Search for the cell housing the specified text and yield its [X, Y] center coordinate. 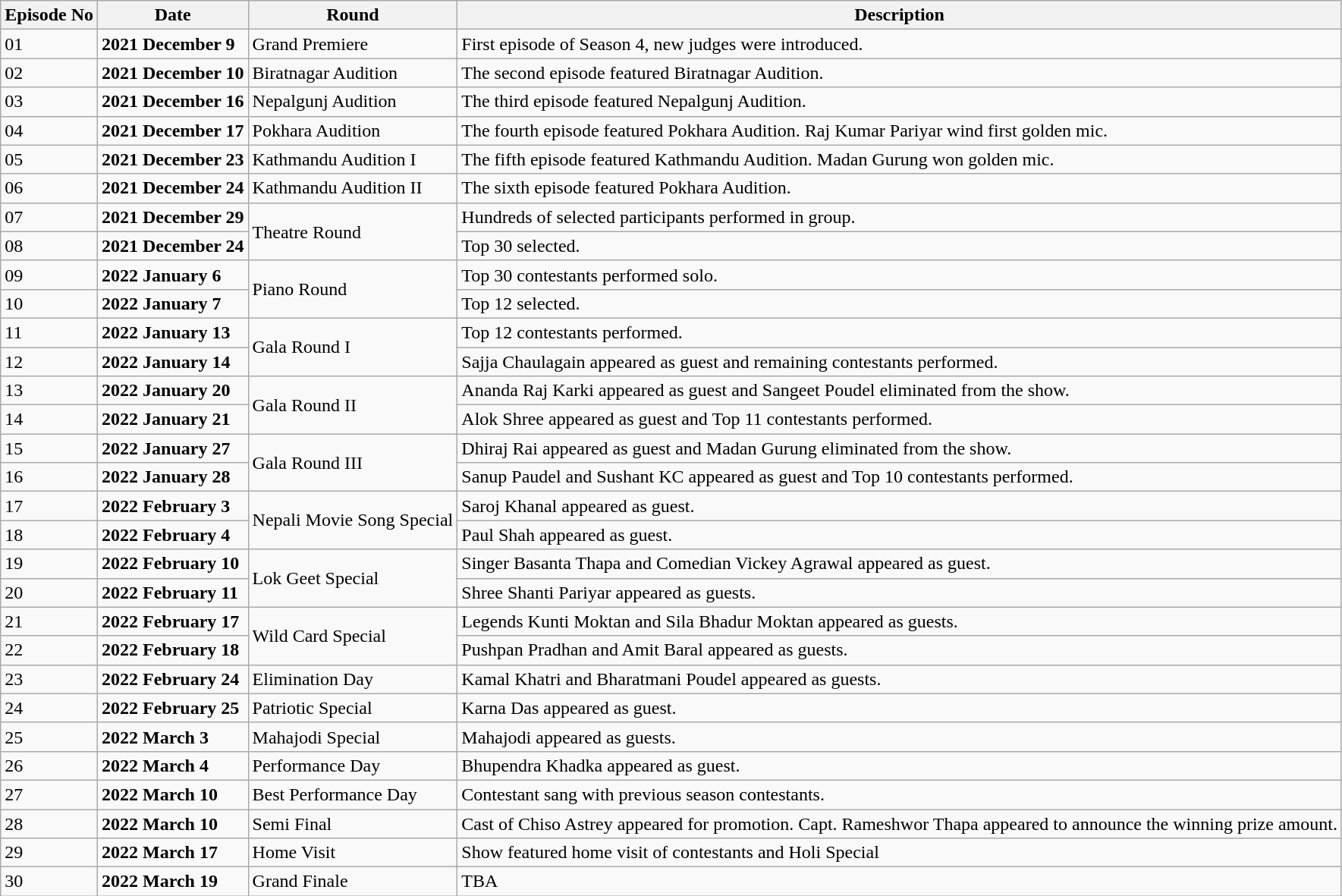
Show featured home visit of contestants and Holi Special [900, 853]
Hundreds of selected participants performed in group. [900, 217]
Kathmandu Audition I [353, 159]
Piano Round [353, 289]
2022 January 7 [173, 303]
Grand Premiere [353, 44]
2022 January 28 [173, 477]
Nepali Movie Song Special [353, 520]
02 [49, 73]
Top 30 selected. [900, 246]
Paul Shah appeared as guest. [900, 535]
Top 30 contestants performed solo. [900, 275]
The second episode featured Biratnagar Audition. [900, 73]
29 [49, 853]
Cast of Chiso Astrey appeared for promotion. Capt. Rameshwor Thapa appeared to announce the winning prize amount. [900, 823]
05 [49, 159]
2022 February 11 [173, 593]
12 [49, 362]
Pokhara Audition [353, 130]
Mahajodi appeared as guests. [900, 737]
24 [49, 708]
16 [49, 477]
2021 December 10 [173, 73]
The fourth episode featured Pokhara Audition. Raj Kumar Pariyar wind first golden mic. [900, 130]
28 [49, 823]
2021 December 29 [173, 217]
Description [900, 15]
Date [173, 15]
Gala Round I [353, 347]
Best Performance Day [353, 794]
Episode No [49, 15]
14 [49, 420]
2022 March 3 [173, 737]
The third episode featured Nepalgunj Audition. [900, 102]
Sanup Paudel and Sushant KC appeared as guest and Top 10 contestants performed. [900, 477]
Wild Card Special [353, 636]
06 [49, 188]
The sixth episode featured Pokhara Audition. [900, 188]
08 [49, 246]
Kathmandu Audition II [353, 188]
04 [49, 130]
01 [49, 44]
2022 February 17 [173, 621]
Patriotic Special [353, 708]
First episode of Season 4, new judges were introduced. [900, 44]
Kamal Khatri and Bharatmani Poudel appeared as guests. [900, 679]
Top 12 selected. [900, 303]
07 [49, 217]
2022 February 25 [173, 708]
Gala Round II [353, 405]
Karna Das appeared as guest. [900, 708]
18 [49, 535]
Ananda Raj Karki appeared as guest and Sangeet Poudel eliminated from the show. [900, 391]
2022 March 17 [173, 853]
Gala Round III [353, 463]
2022 January 6 [173, 275]
Nepalgunj Audition [353, 102]
2022 February 4 [173, 535]
2022 January 21 [173, 420]
2021 December 9 [173, 44]
2022 February 3 [173, 506]
27 [49, 794]
Top 12 contestants performed. [900, 332]
Elimination Day [353, 679]
13 [49, 391]
15 [49, 448]
23 [49, 679]
Legends Kunti Moktan and Sila Bhadur Moktan appeared as guests. [900, 621]
Theatre Round [353, 231]
20 [49, 593]
Performance Day [353, 766]
Alok Shree appeared as guest and Top 11 contestants performed. [900, 420]
03 [49, 102]
30 [49, 882]
25 [49, 737]
2022 February 24 [173, 679]
2021 December 17 [173, 130]
Grand Finale [353, 882]
Sajja Chaulagain appeared as guest and remaining contestants performed. [900, 362]
Semi Final [353, 823]
2021 December 23 [173, 159]
Biratnagar Audition [353, 73]
10 [49, 303]
2022 February 10 [173, 564]
Home Visit [353, 853]
2021 December 16 [173, 102]
2022 January 13 [173, 332]
11 [49, 332]
26 [49, 766]
22 [49, 650]
Singer Basanta Thapa and Comedian Vickey Agrawal appeared as guest. [900, 564]
Lok Geet Special [353, 578]
2022 March 4 [173, 766]
Shree Shanti Pariyar appeared as guests. [900, 593]
Dhiraj Rai appeared as guest and Madan Gurung eliminated from the show. [900, 448]
Saroj Khanal appeared as guest. [900, 506]
2022 January 14 [173, 362]
The fifth episode featured Kathmandu Audition. Madan Gurung won golden mic. [900, 159]
09 [49, 275]
Pushpan Pradhan and Amit Baral appeared as guests. [900, 650]
Mahajodi Special [353, 737]
2022 January 27 [173, 448]
2022 March 19 [173, 882]
21 [49, 621]
Bhupendra Khadka appeared as guest. [900, 766]
Round [353, 15]
17 [49, 506]
19 [49, 564]
2022 February 18 [173, 650]
Contestant sang with previous season contestants. [900, 794]
TBA [900, 882]
2022 January 20 [173, 391]
